Identify which cell holds the provided text, then report its [x, y] central coordinate. 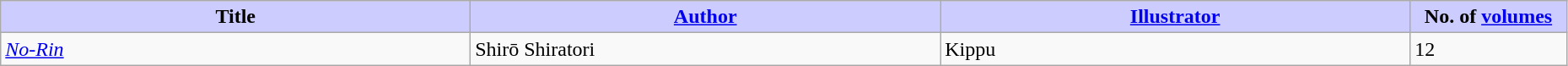
Illustrator [1176, 17]
Shirō Shiratori [705, 49]
Kippu [1176, 49]
No-Rin [236, 49]
Title [236, 17]
No. of volumes [1489, 17]
12 [1489, 49]
Author [705, 17]
